Capture the cell that displays the provided text and extract its [x, y] central coordinate. 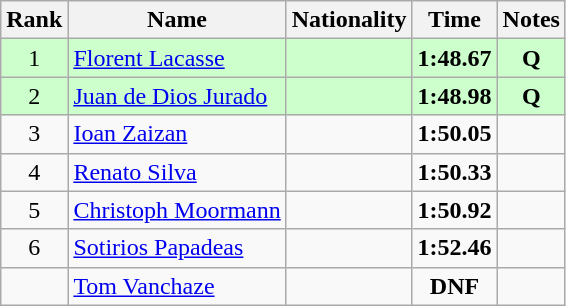
Rank [34, 20]
Renato Silva [177, 172]
1:50.33 [454, 172]
1:50.05 [454, 134]
3 [34, 134]
Time [454, 20]
1:52.46 [454, 248]
Name [177, 20]
1:48.67 [454, 58]
Ioan Zaizan [177, 134]
4 [34, 172]
Nationality [349, 20]
1:48.98 [454, 96]
Juan de Dios Jurado [177, 96]
Notes [531, 20]
Tom Vanchaze [177, 286]
6 [34, 248]
Florent Lacasse [177, 58]
5 [34, 210]
1:50.92 [454, 210]
2 [34, 96]
1 [34, 58]
Christoph Moormann [177, 210]
DNF [454, 286]
Sotirios Papadeas [177, 248]
